Output the [x, y] coordinate of the center of the cell containing the given text.  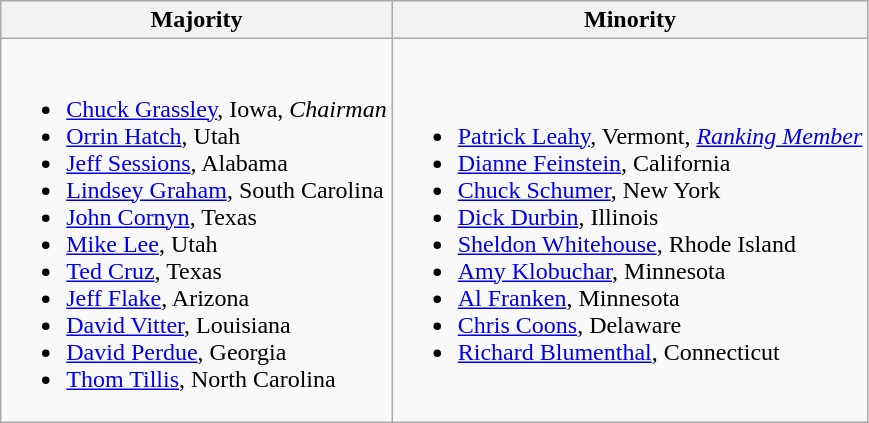
Majority [196, 20]
Minority [630, 20]
